Output the (x, y) coordinate of the center of the cell containing the given text.  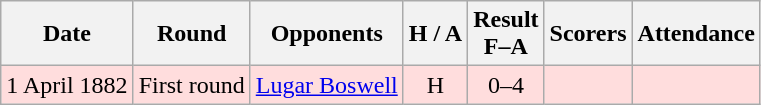
H / A (435, 34)
ResultF–A (506, 34)
Lugar Boswell (326, 85)
1 April 1882 (67, 85)
Attendance (696, 34)
Round (192, 34)
Scorers (588, 34)
0–4 (506, 85)
H (435, 85)
First round (192, 85)
Opponents (326, 34)
Date (67, 34)
